Detect which cell encompasses the target text, then output its [x, y] center coordinate. 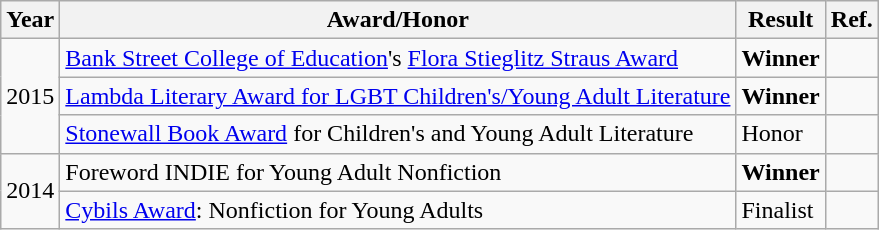
Foreword INDIE for Young Adult Nonfiction [398, 172]
Year [30, 20]
Honor [780, 134]
2014 [30, 191]
Ref. [852, 20]
Award/Honor [398, 20]
Lambda Literary Award for LGBT Children's/Young Adult Literature [398, 96]
2015 [30, 96]
Cybils Award: Nonfiction for Young Adults [398, 210]
Bank Street College of Education's Flora Stieglitz Straus Award [398, 58]
Stonewall Book Award for Children's and Young Adult Literature [398, 134]
Finalist [780, 210]
Result [780, 20]
